Determine the (x, y) coordinate at the center of the cell enclosing the given text.  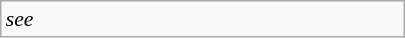
see (203, 19)
